For the text-containing cell, return its midpoint in (x, y) coordinate format. 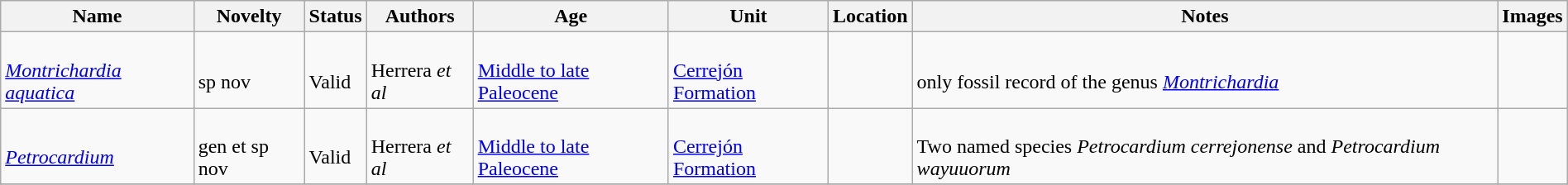
Novelty (249, 17)
Age (571, 17)
Images (1532, 17)
only fossil record of the genus Montrichardia (1205, 70)
sp nov (249, 70)
Two named species Petrocardium cerrejonense and Petrocardium wayuuorum (1205, 146)
Petrocardium (98, 146)
Name (98, 17)
gen et sp nov (249, 146)
Status (336, 17)
Notes (1205, 17)
Montrichardia aquatica (98, 70)
Location (870, 17)
Authors (420, 17)
Unit (748, 17)
